Output the (x, y) coordinate of the center of the cell containing the given text.  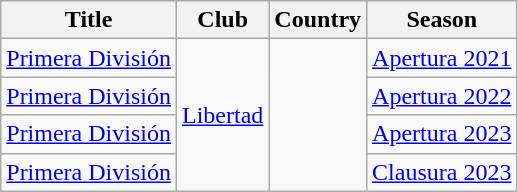
Title (89, 20)
Apertura 2023 (442, 134)
Country (318, 20)
Libertad (222, 115)
Apertura 2021 (442, 58)
Season (442, 20)
Apertura 2022 (442, 96)
Clausura 2023 (442, 172)
Club (222, 20)
